For the text-containing cell, return its midpoint in [x, y] coordinate format. 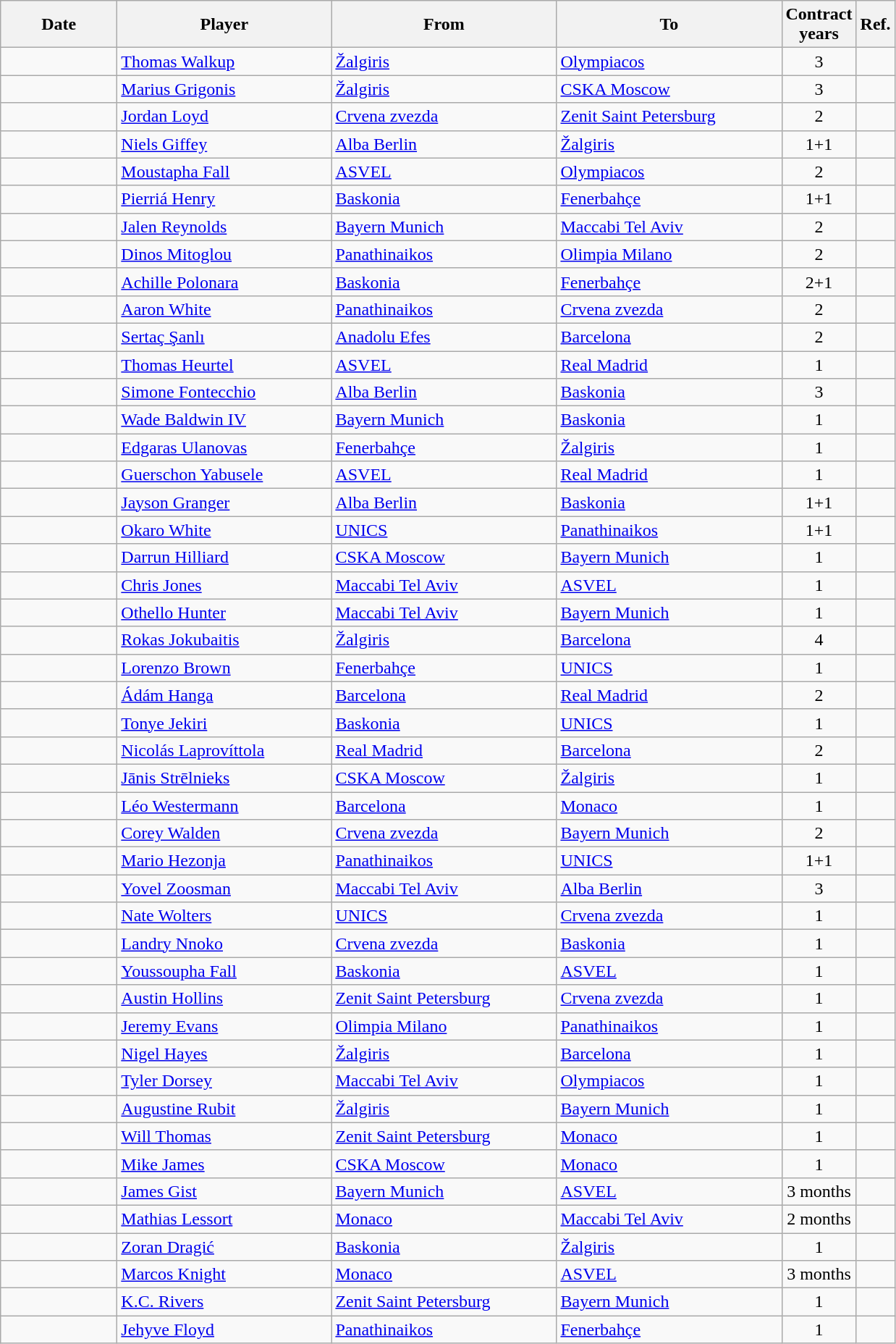
K.C. Rivers [224, 1302]
Marcos Knight [224, 1274]
Jānis Strēlnieks [224, 778]
Nate Wolters [224, 916]
Sertaç Şanlı [224, 337]
Aaron White [224, 309]
Guerschon Yabusele [224, 475]
Contractyears [819, 25]
Nigel Hayes [224, 1054]
Ádám Hanga [224, 695]
Jayson Granger [224, 503]
Date [59, 25]
Simone Fontecchio [224, 392]
Zoran Dragić [224, 1246]
Corey Walden [224, 833]
Youssoupha Fall [224, 971]
Othello Hunter [224, 613]
Niels Giffey [224, 144]
4 [819, 640]
Jordan Loyd [224, 117]
Pierriá Henry [224, 199]
Dinos Mitoglou [224, 254]
Lorenzo Brown [224, 668]
Léo Westermann [224, 806]
2+1 [819, 282]
Chris Jones [224, 585]
Darrun Hilliard [224, 558]
Thomas Heurtel [224, 364]
Augustine Rubit [224, 1109]
Marius Grigonis [224, 89]
Anadolu Efes [444, 337]
Jehyve Floyd [224, 1330]
Austin Hollins [224, 999]
Edgaras Ulanovas [224, 448]
Jalen Reynolds [224, 227]
Will Thomas [224, 1136]
Mathias Lessort [224, 1219]
Mike James [224, 1164]
Jeremy Evans [224, 1026]
Nicolás Laprovíttola [224, 750]
Moustapha Fall [224, 172]
Landry Nnoko [224, 944]
Rokas Jokubaitis [224, 640]
Yovel Zoosman [224, 889]
To [669, 25]
From [444, 25]
Achille Polonara [224, 282]
Tyler Dorsey [224, 1081]
Mario Hezonja [224, 861]
Player [224, 25]
Wade Baldwin IV [224, 420]
Thomas Walkup [224, 62]
2 months [819, 1219]
Okaro White [224, 530]
Ref. [876, 25]
James Gist [224, 1191]
Tonye Jekiri [224, 723]
